Identify which cell holds the provided text, then report its [X, Y] central coordinate. 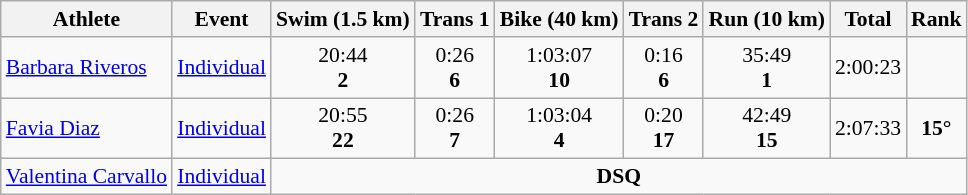
2:00:23 [868, 68]
1:03:044 [560, 128]
DSQ [619, 177]
2:07:33 [868, 128]
Swim (1.5 km) [343, 19]
Run (10 km) [766, 19]
Trans 1 [455, 19]
Trans 2 [664, 19]
Event [222, 19]
Valentina Carvallo [86, 177]
Barbara Riveros [86, 68]
Total [868, 19]
Favia Diaz [86, 128]
20:5522 [343, 128]
0:2017 [664, 128]
Bike (40 km) [560, 19]
1:03:0710 [560, 68]
42:4915 [766, 128]
0:166 [664, 68]
20:442 [343, 68]
0:267 [455, 128]
0:266 [455, 68]
15° [936, 128]
35:491 [766, 68]
Athlete [86, 19]
Rank [936, 19]
